Determine the [x, y] coordinate at the center of the cell enclosing the given text.  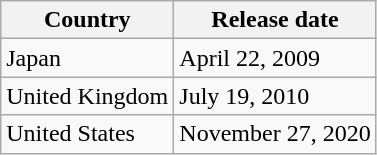
July 19, 2010 [275, 96]
Japan [88, 58]
Country [88, 20]
November 27, 2020 [275, 134]
April 22, 2009 [275, 58]
Release date [275, 20]
United Kingdom [88, 96]
United States [88, 134]
